Output the (X, Y) coordinate of the center of the cell containing the given text.  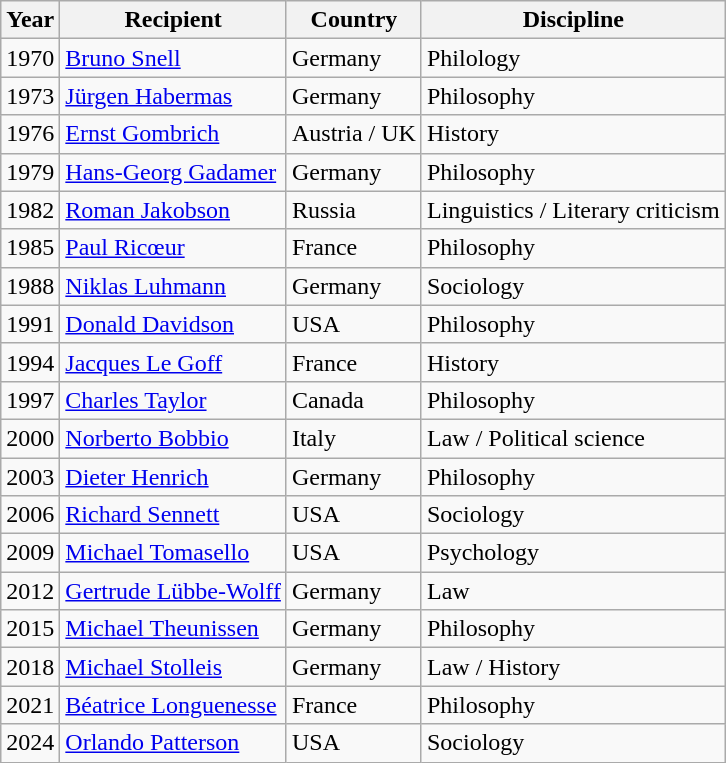
Michael Stolleis (174, 667)
2018 (30, 667)
Jacques Le Goff (174, 362)
Law (573, 591)
Michael Theunissen (174, 629)
Italy (354, 438)
1985 (30, 248)
2006 (30, 515)
1991 (30, 324)
Recipient (174, 20)
Charles Taylor (174, 400)
2024 (30, 743)
2003 (30, 477)
1973 (30, 96)
Donald Davidson (174, 324)
2021 (30, 705)
Jürgen Habermas (174, 96)
Michael Tomasello (174, 553)
Niklas Luhmann (174, 286)
Dieter Henrich (174, 477)
Hans-Georg Gadamer (174, 172)
Richard Sennett (174, 515)
Bruno Snell (174, 58)
1988 (30, 286)
Canada (354, 400)
1970 (30, 58)
Gertrude Lübbe-Wolff (174, 591)
1997 (30, 400)
Law / History (573, 667)
Year (30, 20)
Russia (354, 210)
Law / Political science (573, 438)
1976 (30, 134)
2009 (30, 553)
Country (354, 20)
2000 (30, 438)
Psychology (573, 553)
Béatrice Longuenesse (174, 705)
2015 (30, 629)
1979 (30, 172)
Roman Jakobson (174, 210)
1994 (30, 362)
Ernst Gombrich (174, 134)
Linguistics / Literary criticism (573, 210)
Paul Ricœur (174, 248)
Norberto Bobbio (174, 438)
Austria / UK (354, 134)
1982 (30, 210)
2012 (30, 591)
Philology (573, 58)
Orlando Patterson (174, 743)
Discipline (573, 20)
